Scan for the cell matching the given text and deliver its (X, Y) coordinate at center. 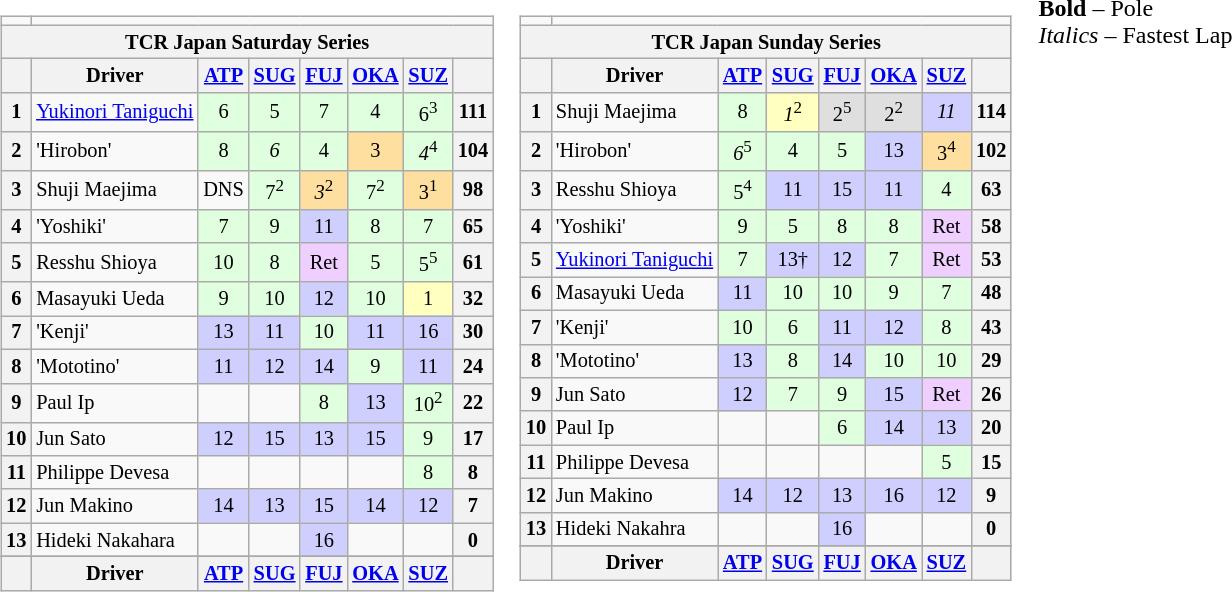
TCR Japan Sunday Series (766, 42)
25 (842, 112)
55 (428, 262)
24 (473, 366)
48 (991, 294)
104 (473, 152)
53 (991, 260)
61 (473, 262)
58 (991, 226)
111 (473, 112)
31 (428, 190)
30 (473, 333)
Hideki Nakahra (634, 529)
98 (473, 190)
20 (991, 428)
13† (793, 260)
TCR Japan Saturday Series (247, 42)
54 (742, 190)
DNS (223, 190)
114 (991, 112)
17 (473, 439)
Hideki Nakahara (114, 540)
29 (991, 361)
43 (991, 327)
26 (991, 395)
44 (428, 152)
34 (946, 152)
